Return the (x, y) coordinate for the center point of the cell that contains the specified text.  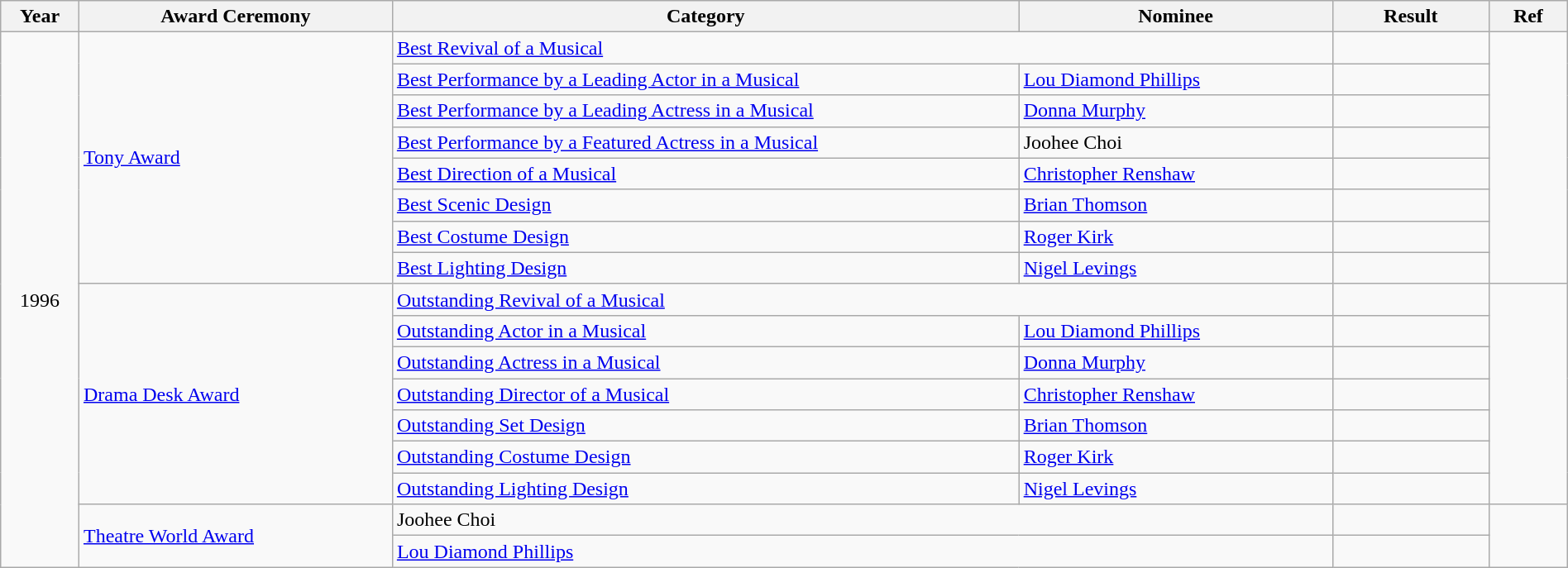
Best Revival of a Musical (862, 48)
Outstanding Actor in a Musical (705, 331)
Best Direction of a Musical (705, 174)
Best Scenic Design (705, 205)
Best Performance by a Leading Actor in a Musical (705, 79)
Outstanding Director of a Musical (705, 394)
Ref (1528, 17)
Drama Desk Award (235, 394)
Best Costume Design (705, 236)
Result (1411, 17)
Award Ceremony (235, 17)
Tony Award (235, 158)
Year (40, 17)
Best Performance by a Featured Actress in a Musical (705, 142)
Nominee (1176, 17)
1996 (40, 299)
Category (705, 17)
Outstanding Revival of a Musical (862, 299)
Outstanding Costume Design (705, 457)
Outstanding Lighting Design (705, 489)
Best Performance by a Leading Actress in a Musical (705, 111)
Outstanding Actress in a Musical (705, 362)
Best Lighting Design (705, 268)
Theatre World Award (235, 536)
Outstanding Set Design (705, 426)
